For the text-containing cell, return its midpoint in (x, y) coordinate format. 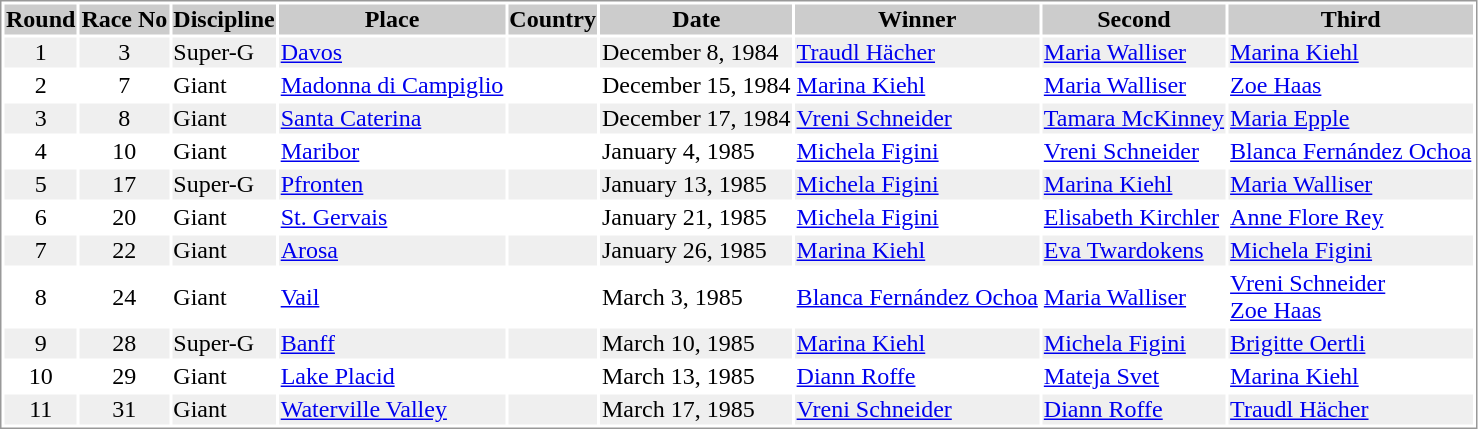
29 (124, 377)
Date (697, 19)
Waterville Valley (392, 409)
Pfronten (392, 185)
Maribor (392, 151)
Eva Twardokens (1134, 251)
Madonna di Campiglio (392, 85)
4 (40, 151)
January 21, 1985 (697, 217)
Race No (124, 19)
20 (124, 217)
9 (40, 343)
Brigitte Oertli (1351, 343)
Anne Flore Rey (1351, 217)
Country (553, 19)
Winner (917, 19)
Elisabeth Kirchler (1134, 217)
January 4, 1985 (697, 151)
28 (124, 343)
March 17, 1985 (697, 409)
Vreni Schneider Zoe Haas (1351, 296)
Place (392, 19)
Zoe Haas (1351, 85)
24 (124, 296)
1 (40, 53)
Second (1134, 19)
Arosa (392, 251)
Vail (392, 296)
Davos (392, 53)
December 8, 1984 (697, 53)
Santa Caterina (392, 119)
December 15, 1984 (697, 85)
December 17, 1984 (697, 119)
Maria Epple (1351, 119)
Banff (392, 343)
St. Gervais (392, 217)
Tamara McKinney (1134, 119)
22 (124, 251)
11 (40, 409)
Mateja Svet (1134, 377)
January 26, 1985 (697, 251)
2 (40, 85)
Lake Placid (392, 377)
Discipline (224, 19)
31 (124, 409)
5 (40, 185)
March 3, 1985 (697, 296)
January 13, 1985 (697, 185)
17 (124, 185)
6 (40, 217)
March 10, 1985 (697, 343)
Third (1351, 19)
March 13, 1985 (697, 377)
Round (40, 19)
